Capture the cell that displays the provided text and extract its (x, y) central coordinate. 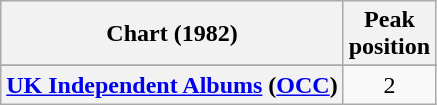
Peakposition (389, 34)
2 (389, 85)
Chart (1982) (172, 34)
UK Independent Albums (OCC) (172, 85)
